Return (X, Y) of the center of cell containing provided text 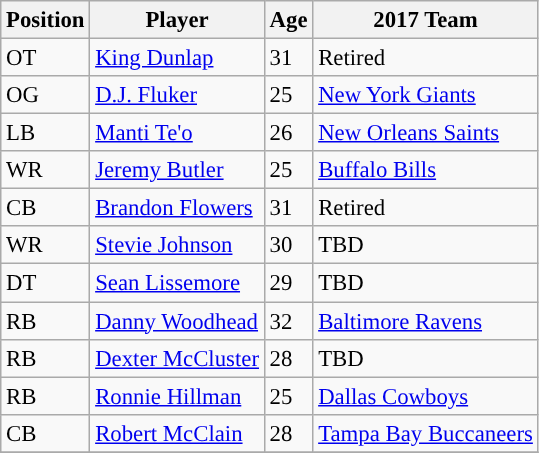
Tampa Bay Buccaneers (426, 433)
New York Giants (426, 95)
Age (288, 20)
Danny Woodhead (177, 321)
2017 Team (426, 20)
New Orleans Saints (426, 133)
Buffalo Bills (426, 170)
Baltimore Ravens (426, 321)
Brandon Flowers (177, 208)
Robert McClain (177, 433)
Manti Te'o (177, 133)
D.J. Fluker (177, 95)
Sean Lissemore (177, 283)
Dallas Cowboys (426, 396)
OT (46, 58)
OG (46, 95)
Ronnie Hillman (177, 396)
Dexter McCluster (177, 358)
King Dunlap (177, 58)
29 (288, 283)
32 (288, 321)
Player (177, 20)
26 (288, 133)
Jeremy Butler (177, 170)
DT (46, 283)
LB (46, 133)
Stevie Johnson (177, 245)
Position (46, 20)
30 (288, 245)
